For the text-containing cell, return its midpoint in (X, Y) coordinate format. 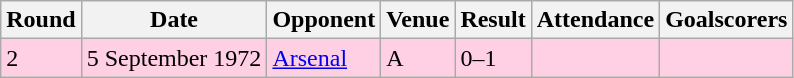
0–1 (493, 58)
Venue (418, 20)
Goalscorers (726, 20)
Round (41, 20)
Result (493, 20)
Attendance (595, 20)
A (418, 58)
Arsenal (324, 58)
Date (174, 20)
5 September 1972 (174, 58)
Opponent (324, 20)
2 (41, 58)
